Search for the cell housing the specified text and yield its [x, y] center coordinate. 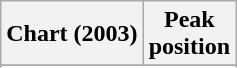
Chart (2003) [72, 34]
Peak position [189, 34]
